Output the [X, Y] coordinate of the center of the cell containing the given text.  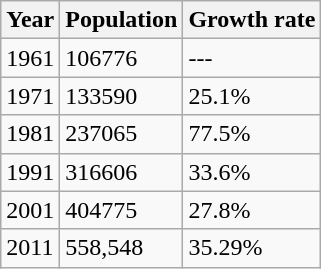
27.8% [252, 210]
237065 [122, 134]
--- [252, 58]
133590 [122, 96]
1991 [30, 172]
77.5% [252, 134]
106776 [122, 58]
2001 [30, 210]
Growth rate [252, 20]
558,548 [122, 248]
Year [30, 20]
35.29% [252, 248]
Population [122, 20]
25.1% [252, 96]
33.6% [252, 172]
404775 [122, 210]
2011 [30, 248]
1971 [30, 96]
1981 [30, 134]
316606 [122, 172]
1961 [30, 58]
